Scan for the cell matching the given text and deliver its [X, Y] coordinate at center. 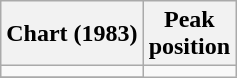
Peakposition [189, 34]
Chart (1983) [72, 34]
